Determine the (X, Y) coordinate at the center of the cell enclosing the given text.  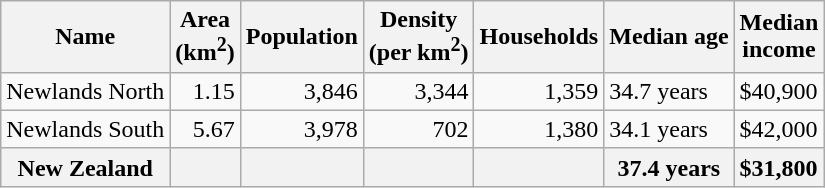
702 (418, 129)
5.67 (205, 129)
1,380 (539, 129)
34.7 years (669, 91)
Median age (669, 37)
$42,000 (779, 129)
New Zealand (86, 167)
Area(km2) (205, 37)
1,359 (539, 91)
37.4 years (669, 167)
Population (302, 37)
Newlands North (86, 91)
Name (86, 37)
1.15 (205, 91)
$31,800 (779, 167)
3,344 (418, 91)
Medianincome (779, 37)
3,978 (302, 129)
Newlands South (86, 129)
3,846 (302, 91)
Density(per km2) (418, 37)
34.1 years (669, 129)
Households (539, 37)
$40,900 (779, 91)
